Locate the cell with the specified text and output its [X, Y] center coordinate. 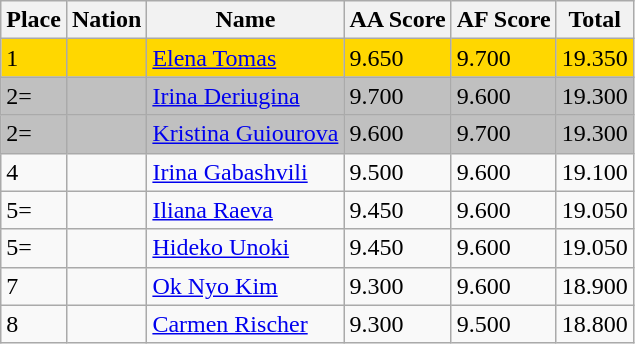
18.900 [594, 286]
Elena Tomas [246, 58]
18.800 [594, 324]
Place [34, 20]
19.350 [594, 58]
8 [34, 324]
Kristina Guiourova [246, 134]
19.100 [594, 172]
Carmen Rischer [246, 324]
Nation [106, 20]
1 [34, 58]
Irina Gabashvili [246, 172]
4 [34, 172]
Iliana Raeva [246, 210]
Name [246, 20]
AF Score [504, 20]
Hideko Unoki [246, 248]
Irina Deriugina [246, 96]
Total [594, 20]
7 [34, 286]
9.650 [398, 58]
Ok Nyo Kim [246, 286]
AA Score [398, 20]
